For the text-containing cell, return its midpoint in [x, y] coordinate format. 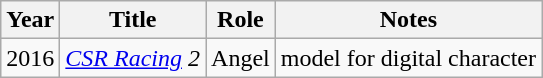
Role [241, 20]
2016 [30, 58]
Title [133, 20]
Angel [241, 58]
model for digital character [408, 58]
Notes [408, 20]
Year [30, 20]
CSR Racing 2 [133, 58]
